Provide the (x, y) coordinate of the cell's center where the given text is located.  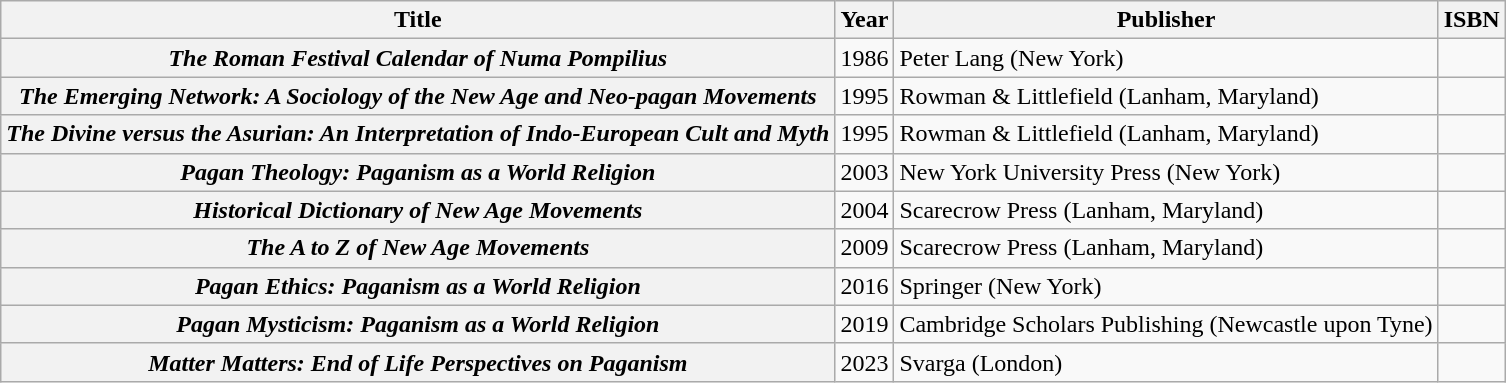
ISBN (1472, 20)
Peter Lang (New York) (1166, 58)
Svarga (London) (1166, 362)
2023 (864, 362)
The Roman Festival Calendar of Numa Pompilius (418, 58)
Springer (New York) (1166, 286)
Publisher (1166, 20)
The Emerging Network: A Sociology of the New Age and Neo‑pagan Movements (418, 96)
2004 (864, 210)
Matter Matters: End of Life Perspectives on Paganism (418, 362)
Year (864, 20)
Historical Dictionary of New Age Movements (418, 210)
2003 (864, 172)
2009 (864, 248)
2019 (864, 324)
The Divine versus the Asurian: An Interpretation of Indo-European Cult and Myth (418, 134)
Pagan Theology: Paganism as a World Religion (418, 172)
2016 (864, 286)
Pagan Ethics: Paganism as a World Religion (418, 286)
New York University Press (New York) (1166, 172)
1986 (864, 58)
Title (418, 20)
Cambridge Scholars Publishing (Newcastle upon Tyne) (1166, 324)
Pagan Mysticism: Paganism as a World Religion (418, 324)
The A to Z of New Age Movements (418, 248)
